Search for the cell housing the specified text and yield its [X, Y] center coordinate. 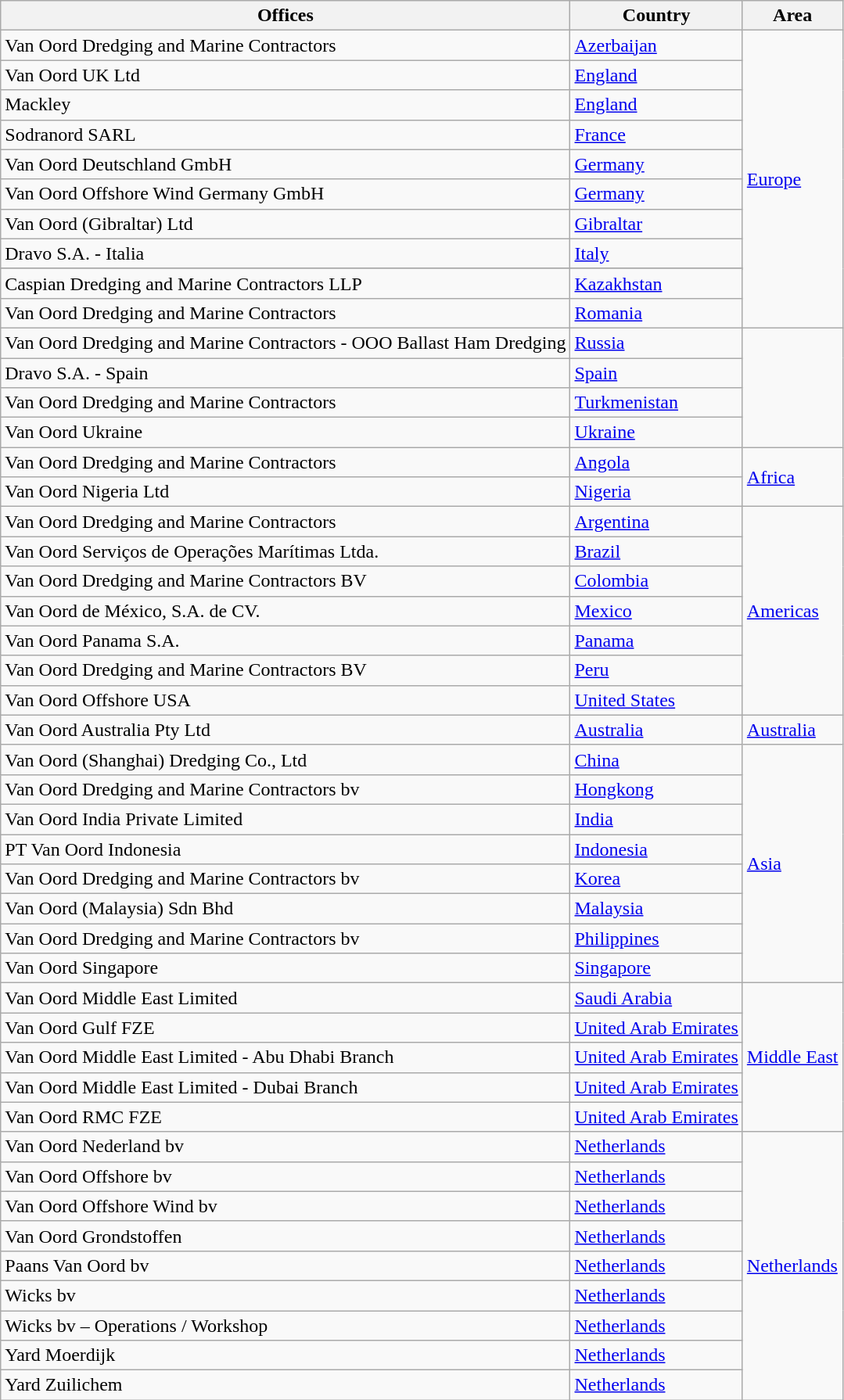
Singapore [656, 968]
Mexico [656, 611]
Argentina [656, 522]
Spain [656, 373]
Asia [792, 863]
Indonesia [656, 849]
Van Oord India Private Limited [286, 819]
Van Oord Middle East Limited [286, 998]
Angola [656, 462]
Van Oord Nederland bv [286, 1147]
Saudi Arabia [656, 998]
Van Oord (Shanghai) Dredging Co., Ltd [286, 759]
Europe [792, 180]
Yard Moerdijk [286, 1355]
Van Oord de México, S.A. de CV. [286, 611]
Van Oord Nigeria Ltd [286, 492]
Malaysia [656, 909]
Mackley [286, 105]
Van Oord Serviços de Operações Marítimas Ltda. [286, 551]
Romania [656, 313]
Van Oord (Malaysia) Sdn Bhd [286, 909]
Van Oord RMC FZE [286, 1117]
Nigeria [656, 492]
Wicks bv [286, 1295]
Caspian Dredging and Marine Contractors LLP [286, 283]
China [656, 759]
Van Oord Ukraine [286, 433]
United States [656, 700]
Country [656, 16]
Azerbaijan [656, 45]
Wicks bv – Operations / Workshop [286, 1326]
Offices [286, 16]
India [656, 819]
Ukraine [656, 433]
Van Oord Offshore bv [286, 1176]
Italy [656, 253]
Americas [792, 611]
Russia [656, 343]
Africa [792, 477]
Korea [656, 879]
Area [792, 16]
Hongkong [656, 789]
PT Van Oord Indonesia [286, 849]
Kazakhstan [656, 283]
Van Oord Singapore [286, 968]
Dravo S.A. - Spain [286, 373]
Turkmenistan [656, 403]
Sodranord SARL [286, 135]
Brazil [656, 551]
Van Oord Offshore Wind Germany GmbH [286, 194]
Van Oord Middle East Limited - Dubai Branch [286, 1087]
Middle East [792, 1057]
Van Oord Middle East Limited - Abu Dhabi Branch [286, 1057]
Philippines [656, 939]
Van Oord Australia Pty Ltd [286, 730]
Van Oord Dredging and Marine Contractors - OOO Ballast Ham Dredging [286, 343]
Yard Zuilichem [286, 1385]
Van Oord UK Ltd [286, 75]
Van Oord Grondstoffen [286, 1236]
Colombia [656, 581]
Van Oord Offshore USA [286, 700]
Van Oord Gulf FZE [286, 1028]
Van Oord Deutschland GmbH [286, 164]
France [656, 135]
Dravo S.A. - Italia [286, 253]
Van Oord Offshore Wind bv [286, 1206]
Gibraltar [656, 224]
Paans Van Oord bv [286, 1265]
Panama [656, 641]
Van Oord Panama S.A. [286, 641]
Peru [656, 670]
Van Oord (Gibraltar) Ltd [286, 224]
